Return the (X, Y) coordinate for the center point of the cell that contains the specified text.  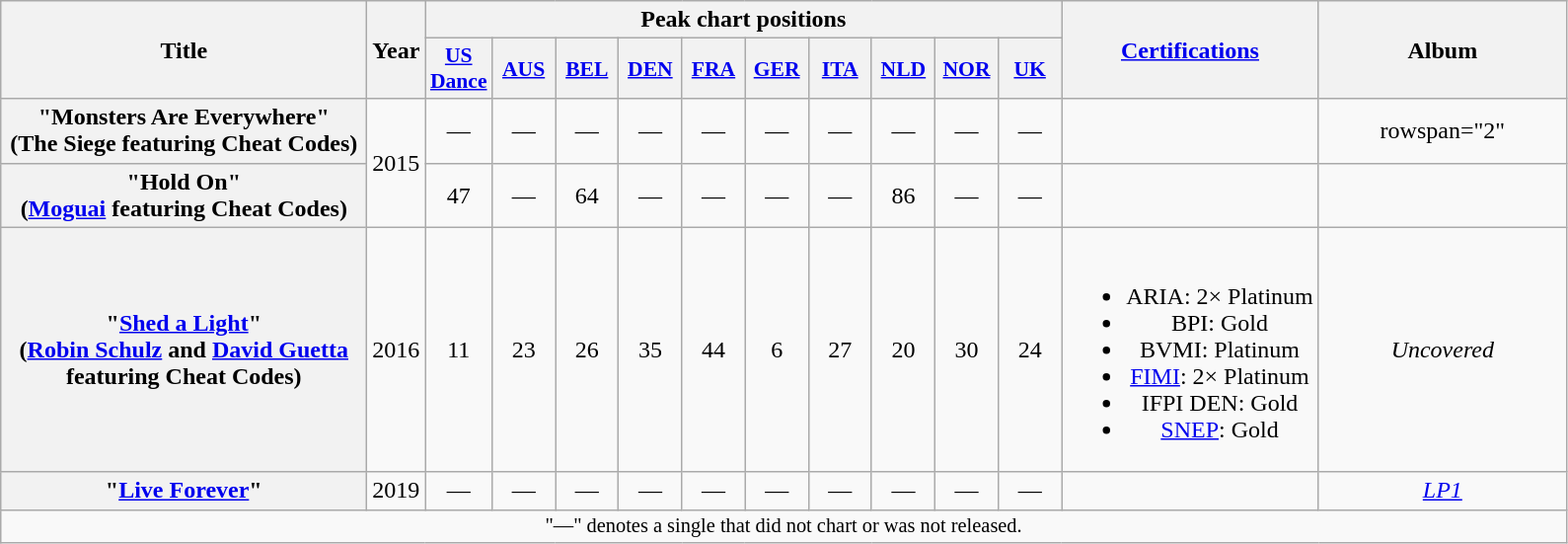
ARIA: 2× PlatinumBPI: GoldBVMI: PlatinumFIMI: 2× PlatinumIFPI DEN: GoldSNEP: Gold (1190, 350)
UK (1030, 69)
44 (713, 350)
USDance (459, 69)
Title (184, 49)
11 (459, 350)
86 (903, 195)
LP1 (1443, 491)
"Monsters Are Everywhere"(The Siege featuring Cheat Codes) (184, 130)
Peak chart positions (744, 20)
BEL (587, 69)
35 (650, 350)
27 (840, 350)
Year (397, 49)
20 (903, 350)
26 (587, 350)
47 (459, 195)
NLD (903, 69)
Album (1443, 49)
64 (587, 195)
DEN (650, 69)
AUS (524, 69)
23 (524, 350)
"Live Forever" (184, 491)
Uncovered (1443, 350)
30 (966, 350)
FRA (713, 69)
6 (777, 350)
2019 (397, 491)
GER (777, 69)
24 (1030, 350)
"Hold On"(Moguai featuring Cheat Codes) (184, 195)
2016 (397, 350)
2015 (397, 163)
"Shed a Light"(Robin Schulz and David Guetta featuring Cheat Codes) (184, 350)
NOR (966, 69)
"—" denotes a single that did not chart or was not released. (784, 526)
rowspan="2" (1443, 130)
Certifications (1190, 49)
ITA (840, 69)
